Scan for the cell matching the given text and deliver its [X, Y] coordinate at center. 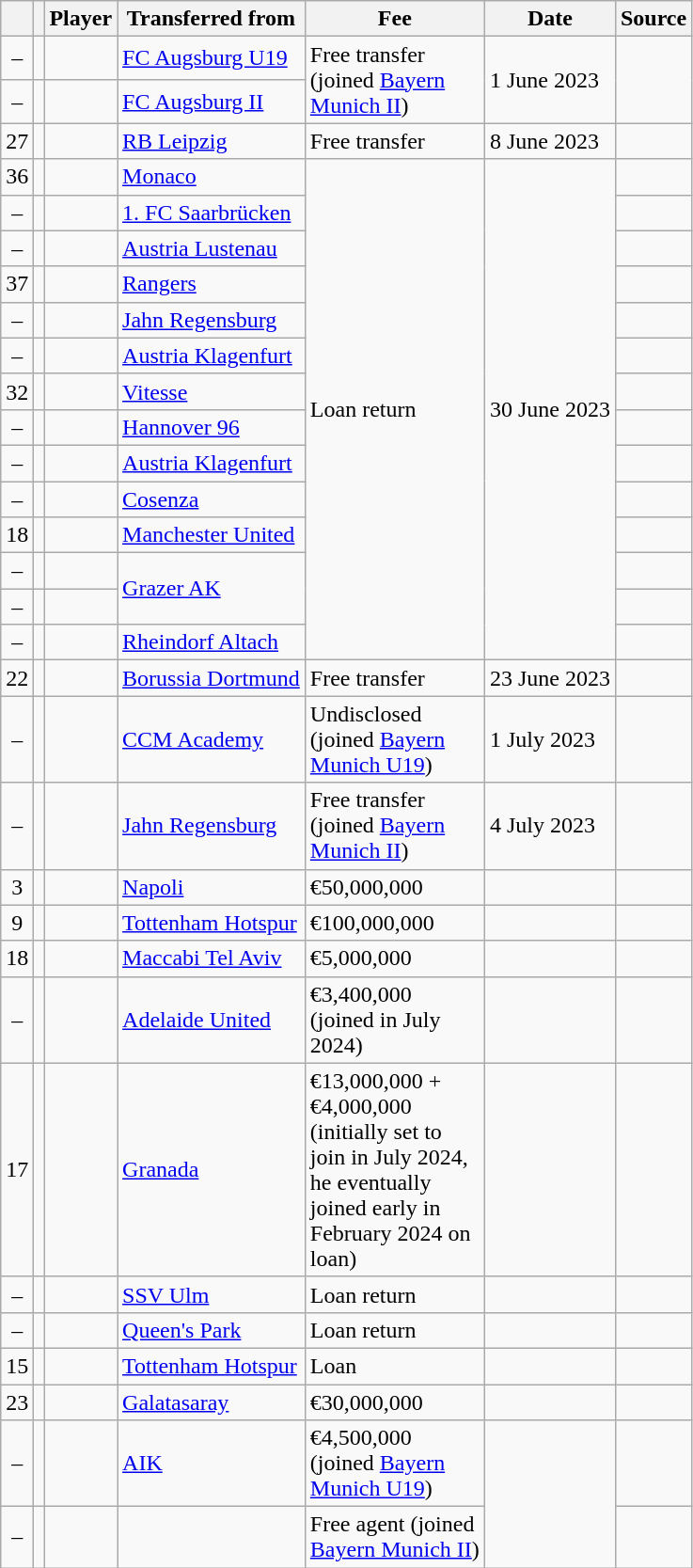
27 [17, 141]
22 [17, 678]
€13,000,000 + €4,000,000(initially set to join in July 2024, he eventually joined early in February 2024 on loan) [395, 1170]
Fee [395, 19]
Vitesse [212, 391]
€5,000,000 [395, 958]
Monaco [212, 177]
FC Augsburg U19 [212, 58]
1. FC Saarbrücken [212, 213]
Player [81, 19]
€30,000,000 [395, 1402]
CCM Academy [212, 739]
Free agent (joined Bayern Munich II) [395, 1537]
Galatasaray [212, 1402]
Date [549, 19]
€3,400,000(joined in July 2024) [395, 1020]
4 July 2023 [549, 826]
Queen's Park [212, 1330]
€4,500,000(joined Bayern Munich U19) [395, 1464]
1 July 2023 [549, 739]
30 June 2023 [549, 410]
Rangers [212, 284]
€50,000,000 [395, 887]
Undisclosed(joined Bayern Munich U19) [395, 739]
1 June 2023 [549, 80]
Granada [212, 1170]
Rheindorf Altach [212, 642]
23 June 2023 [549, 678]
SSV Ulm [212, 1294]
17 [17, 1170]
3 [17, 887]
Transferred from [212, 19]
Manchester United [212, 535]
RB Leipzig [212, 141]
36 [17, 177]
AIK [212, 1464]
Austria Lustenau [212, 248]
Cosenza [212, 499]
37 [17, 284]
Grazer AK [212, 589]
FC Augsburg II [212, 102]
Source [653, 19]
Borussia Dortmund [212, 678]
Napoli [212, 887]
€100,000,000 [395, 923]
Loan [395, 1366]
23 [17, 1402]
32 [17, 391]
Hannover 96 [212, 427]
8 June 2023 [549, 141]
9 [17, 923]
Maccabi Tel Aviv [212, 958]
Adelaide United [212, 1020]
15 [17, 1366]
